From the cell containing the given text, extract its center point as [x, y] coordinate. 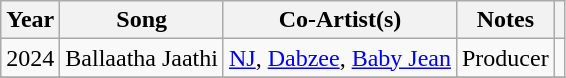
Ballaatha Jaathi [142, 58]
Song [142, 20]
Co-Artist(s) [340, 20]
Year [30, 20]
Producer [505, 58]
NJ, Dabzee, Baby Jean [340, 58]
Notes [505, 20]
2024 [30, 58]
